For the text-containing cell, return its midpoint in (x, y) coordinate format. 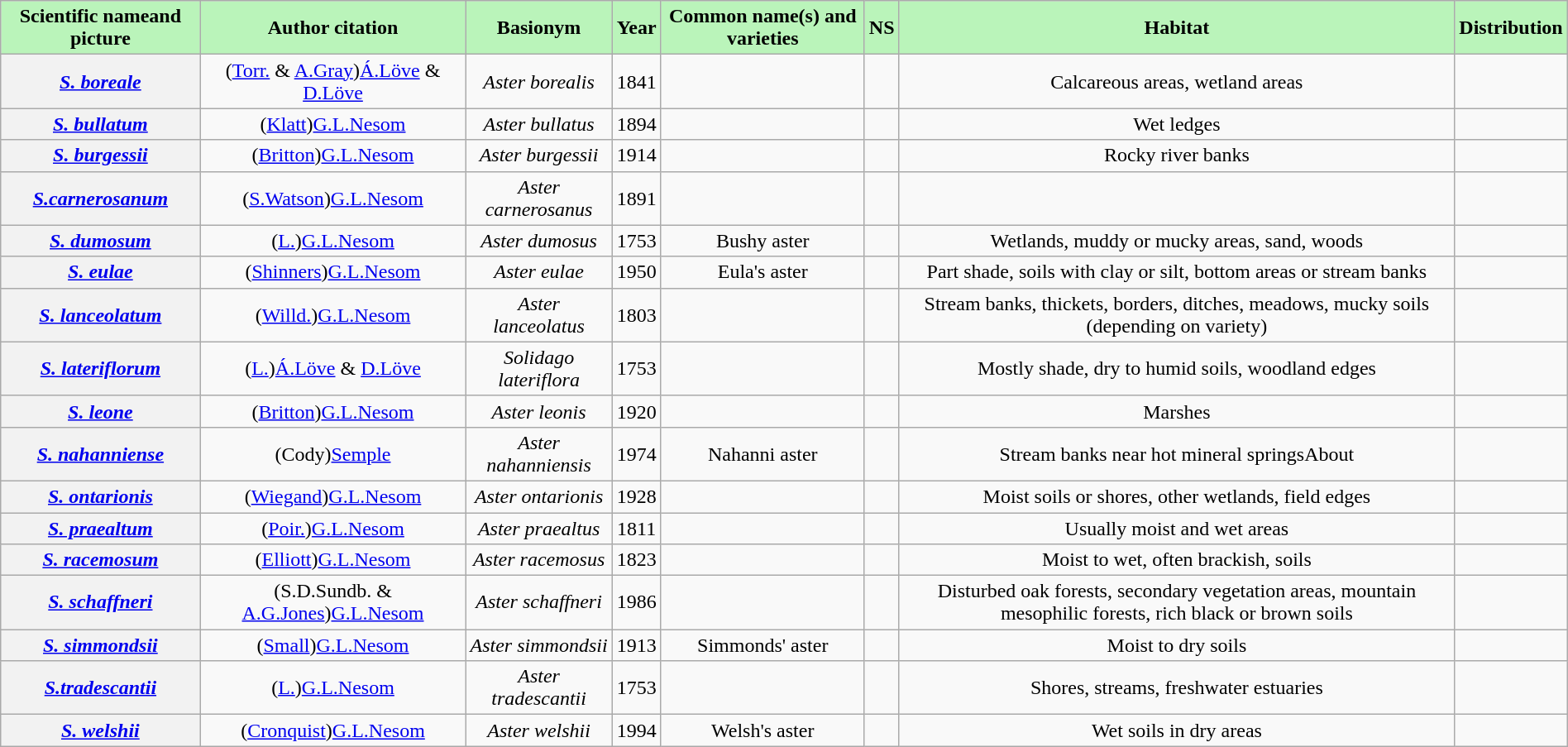
Marshes (1177, 411)
Moist to dry soils (1177, 645)
S. simmondsii (101, 645)
Scientific nameand picture (101, 28)
(Shinners)G.L.Nesom (332, 272)
(Klatt)G.L.Nesom (332, 124)
Aster tradescantii (539, 688)
Aster dumosus (539, 241)
S. nahanniense (101, 453)
1803 (637, 314)
1950 (637, 272)
Calcareous areas, wetland areas (1177, 81)
(S.Watson)G.L.Nesom (332, 199)
Rocky river banks (1177, 156)
Author citation (332, 28)
Habitat (1177, 28)
(S.D.Sundb. & A.G.Jones)G.L.Nesom (332, 602)
(Poir.)G.L.Nesom (332, 529)
Moist to wet, often brackish, soils (1177, 560)
Moist soils or shores, other wetlands, field edges (1177, 496)
Distribution (1511, 28)
Aster eulae (539, 272)
S. lanceolatum (101, 314)
Disturbed oak forests, secondary vegetation areas, mountain mesophilic forests, rich black or brown soils (1177, 602)
Aster borealis (539, 81)
Stream banks near hot mineral springsAbout (1177, 453)
S. boreale (101, 81)
Aster welshii (539, 730)
(L.)Á.Löve & D.Löve (332, 369)
1974 (637, 453)
Simmonds' aster (762, 645)
Aster praealtus (539, 529)
S. bullatum (101, 124)
Solidago lateriflora (539, 369)
Bushy aster (762, 241)
Common name(s) and varieties (762, 28)
1841 (637, 81)
1914 (637, 156)
S. schaffneri (101, 602)
Basionym (539, 28)
S.tradescantii (101, 688)
Wet ledges (1177, 124)
1891 (637, 199)
Aster nahanniensis (539, 453)
Welsh's aster (762, 730)
Aster bullatus (539, 124)
(Small)G.L.Nesom (332, 645)
Mostly shade, dry to humid soils, woodland edges (1177, 369)
S. praealtum (101, 529)
S. burgessii (101, 156)
1894 (637, 124)
Usually moist and wet areas (1177, 529)
(Cody)Semple (332, 453)
(Wiegand)G.L.Nesom (332, 496)
1920 (637, 411)
Aster burgessii (539, 156)
1986 (637, 602)
Aster carnerosanus (539, 199)
S. eulae (101, 272)
(Elliott)G.L.Nesom (332, 560)
(Torr. & A.Gray)Á.Löve & D.Löve (332, 81)
1823 (637, 560)
Shores, streams, freshwater estuaries (1177, 688)
Aster schaffneri (539, 602)
Wet soils in dry areas (1177, 730)
S. ontarionis (101, 496)
S. dumosum (101, 241)
Aster simmondsii (539, 645)
Aster leonis (539, 411)
1928 (637, 496)
Year (637, 28)
S. racemosum (101, 560)
1811 (637, 529)
NS (882, 28)
S. leone (101, 411)
S. lateriflorum (101, 369)
(Cronquist)G.L.Nesom (332, 730)
S.carnerosanum (101, 199)
1913 (637, 645)
Part shade, soils with clay or silt, bottom areas or stream banks (1177, 272)
Stream banks, thickets, borders, ditches, meadows, mucky soils (depending on variety) (1177, 314)
Aster racemosus (539, 560)
1994 (637, 730)
S. welshii (101, 730)
(Willd.)G.L.Nesom (332, 314)
Aster lanceolatus (539, 314)
Aster ontarionis (539, 496)
Nahanni aster (762, 453)
Eula's aster (762, 272)
Wetlands, muddy or mucky areas, sand, woods (1177, 241)
